Scan for the cell matching the given text and deliver its (x, y) coordinate at center. 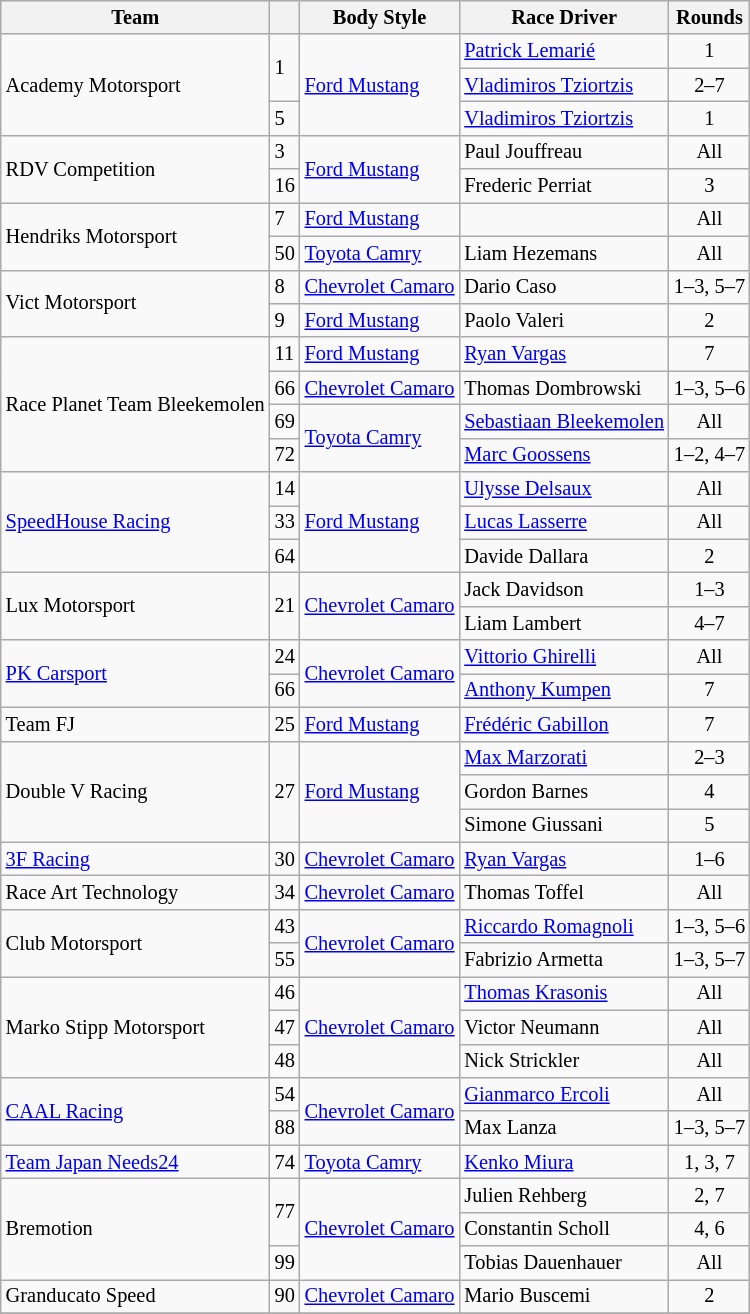
Body Style (380, 17)
Fabrizio Armetta (564, 960)
90 (285, 1296)
Granducato Speed (136, 1296)
Thomas Krasonis (564, 993)
54 (285, 1094)
1–6 (710, 859)
Nick Strickler (564, 1061)
Frédéric Gabillon (564, 724)
34 (285, 892)
Lucas Lasserre (564, 522)
99 (285, 1263)
CAAL Racing (136, 1110)
Marc Goossens (564, 455)
2–3 (710, 758)
33 (285, 522)
Vict Motorsport (136, 304)
14 (285, 489)
25 (285, 724)
2, 7 (710, 1195)
Liam Lambert (564, 623)
16 (285, 186)
27 (285, 792)
2–7 (710, 85)
Sebastiaan Bleekemolen (564, 421)
Julien Rehberg (564, 1195)
Anthony Kumpen (564, 690)
Frederic Perriat (564, 186)
30 (285, 859)
88 (285, 1128)
4–7 (710, 623)
47 (285, 1027)
Race Planet Team Bleekemolen (136, 404)
Team (136, 17)
11 (285, 354)
77 (285, 1212)
Club Motorsport (136, 942)
64 (285, 556)
Davide Dallara (564, 556)
Paul Jouffreau (564, 152)
69 (285, 421)
74 (285, 1162)
Dario Caso (564, 287)
48 (285, 1061)
Tobias Dauenhauer (564, 1263)
Max Marzorati (564, 758)
Team FJ (136, 724)
Victor Neumann (564, 1027)
1, 3, 7 (710, 1162)
Rounds (710, 17)
Gordon Barnes (564, 791)
Academy Motorsport (136, 84)
Race Art Technology (136, 892)
Paolo Valeri (564, 320)
Ulysse Delsaux (564, 489)
46 (285, 993)
50 (285, 253)
72 (285, 455)
Simone Giussani (564, 825)
Kenko Miura (564, 1162)
PK Carsport (136, 674)
Bremotion (136, 1228)
Double V Racing (136, 792)
Gianmarco Ercoli (564, 1094)
Lux Motorsport (136, 606)
1–3 (710, 589)
RDV Competition (136, 168)
Mario Buscemi (564, 1296)
SpeedHouse Racing (136, 522)
4 (710, 791)
Patrick Lemarié (564, 51)
Vittorio Ghirelli (564, 657)
21 (285, 606)
Marko Stipp Motorsport (136, 1026)
Thomas Toffel (564, 892)
8 (285, 287)
Max Lanza (564, 1128)
Team Japan Needs24 (136, 1162)
43 (285, 926)
Constantin Scholl (564, 1229)
Thomas Dombrowski (564, 388)
Liam Hezemans (564, 253)
24 (285, 657)
Jack Davidson (564, 589)
Race Driver (564, 17)
1–2, 4–7 (710, 455)
Riccardo Romagnoli (564, 926)
3F Racing (136, 859)
4, 6 (710, 1229)
9 (285, 320)
Hendriks Motorsport (136, 236)
55 (285, 960)
